Find where the given text appears and provide that cell's center as (x, y) coordinate. 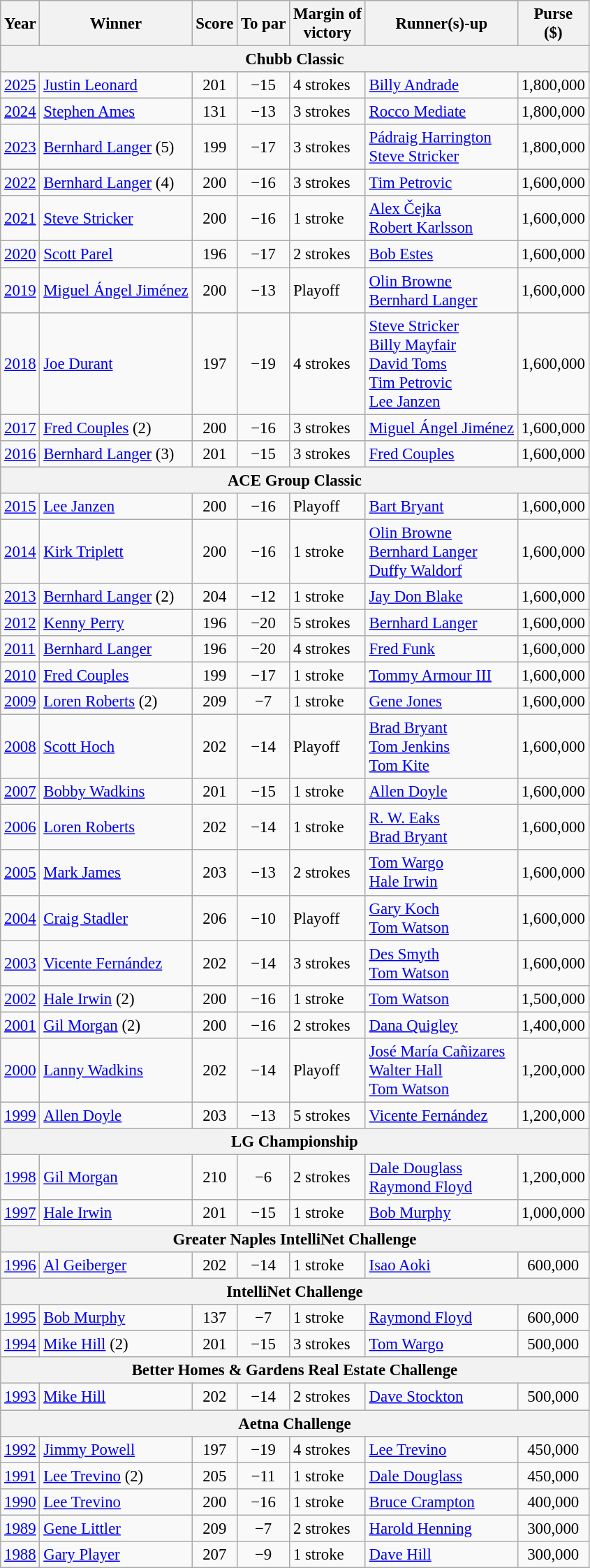
Brad Bryant Tom Jenkins Tom Kite (441, 747)
1998 (20, 1177)
1990 (20, 1502)
Dale Douglass Raymond Floyd (441, 1177)
1988 (20, 1555)
1991 (20, 1476)
Loren Roberts (2) (116, 702)
2023 (20, 147)
204 (215, 597)
Bernhard Langer (5) (116, 147)
Olin Browne Bernhard Langer (441, 291)
1,400,000 (553, 1025)
Scott Parel (116, 254)
1996 (20, 1265)
137 (215, 1318)
Score (215, 24)
Bruce Crampton (441, 1502)
Dave Hill (441, 1555)
2009 (20, 702)
Harold Henning (441, 1528)
Tim Petrovic (441, 183)
Pádraig Harrington Steve Stricker (441, 147)
Bob Estes (441, 254)
Hale Irwin (2) (116, 999)
Bernhard Langer (3) (116, 453)
2003 (20, 963)
Isao Aoki (441, 1265)
2017 (20, 428)
2015 (20, 507)
Fred Couples (2) (116, 428)
Bart Bryant (441, 507)
Fred Funk (441, 649)
José María Cañizares Walter Hall Tom Watson (441, 1070)
1999 (20, 1115)
Bernhard Langer (4) (116, 183)
2024 (20, 112)
Steve Stricker (116, 218)
ACE Group Classic (295, 480)
Scott Hoch (116, 747)
Loren Roberts (116, 827)
1993 (20, 1397)
2001 (20, 1025)
Chubb Classic (295, 59)
Dale Douglass (441, 1476)
Craig Stadler (116, 918)
1994 (20, 1344)
205 (215, 1476)
To par (264, 24)
2006 (20, 827)
207 (215, 1555)
2016 (20, 453)
131 (215, 112)
Gary Koch Tom Watson (441, 918)
Lee Janzen (116, 507)
2019 (20, 291)
2022 (20, 183)
Dana Quigley (441, 1025)
Tom Wargo Hale Irwin (441, 873)
Mark James (116, 873)
Al Geiberger (116, 1265)
2004 (20, 918)
2014 (20, 551)
2012 (20, 623)
Margin ofvictory (328, 24)
Better Homes & Gardens Real Estate Challenge (295, 1370)
Mike Hill (2) (116, 1344)
Lanny Wadkins (116, 1070)
Purse($) (553, 24)
206 (215, 918)
2008 (20, 747)
Dave Stockton (441, 1397)
Greater Naples IntelliNet Challenge (295, 1240)
1995 (20, 1318)
Aetna Challenge (295, 1423)
2007 (20, 792)
Rocco Mediate (441, 112)
Runner(s)-up (441, 24)
Tommy Armour III (441, 676)
2005 (20, 873)
Gil Morgan (116, 1177)
Raymond Floyd (441, 1318)
Stephen Ames (116, 112)
Jay Don Blake (441, 597)
2021 (20, 218)
1989 (20, 1528)
Mike Hill (116, 1397)
Billy Andrade (441, 85)
Gene Jones (441, 702)
Kenny Perry (116, 623)
2010 (20, 676)
Des Smyth Tom Watson (441, 963)
Gary Player (116, 1555)
IntelliNet Challenge (295, 1292)
−6 (264, 1177)
Steve Stricker Billy Mayfair David Toms Tim Petrovic Lee Janzen (441, 363)
Tom Wargo (441, 1344)
1,000,000 (553, 1213)
2013 (20, 597)
2000 (20, 1070)
1992 (20, 1449)
1997 (20, 1213)
210 (215, 1177)
Alex Čejka Robert Karlsson (441, 218)
Justin Leonard (116, 85)
Gene Littler (116, 1528)
−11 (264, 1476)
2020 (20, 254)
Lee Trevino (2) (116, 1476)
1,500,000 (553, 999)
Hale Irwin (116, 1213)
Joe Durant (116, 363)
2011 (20, 649)
−10 (264, 918)
Gil Morgan (2) (116, 1025)
Kirk Triplett (116, 551)
LG Championship (295, 1142)
Bobby Wadkins (116, 792)
Tom Watson (441, 999)
Year (20, 24)
−12 (264, 597)
Olin Browne Bernhard Langer Duffy Waldorf (441, 551)
2018 (20, 363)
Bernhard Langer (2) (116, 597)
R. W. Eaks Brad Bryant (441, 827)
2025 (20, 85)
Winner (116, 24)
2002 (20, 999)
400,000 (553, 1502)
Jimmy Powell (116, 1449)
−9 (264, 1555)
